From the cell containing the given text, extract its center point as [x, y] coordinate. 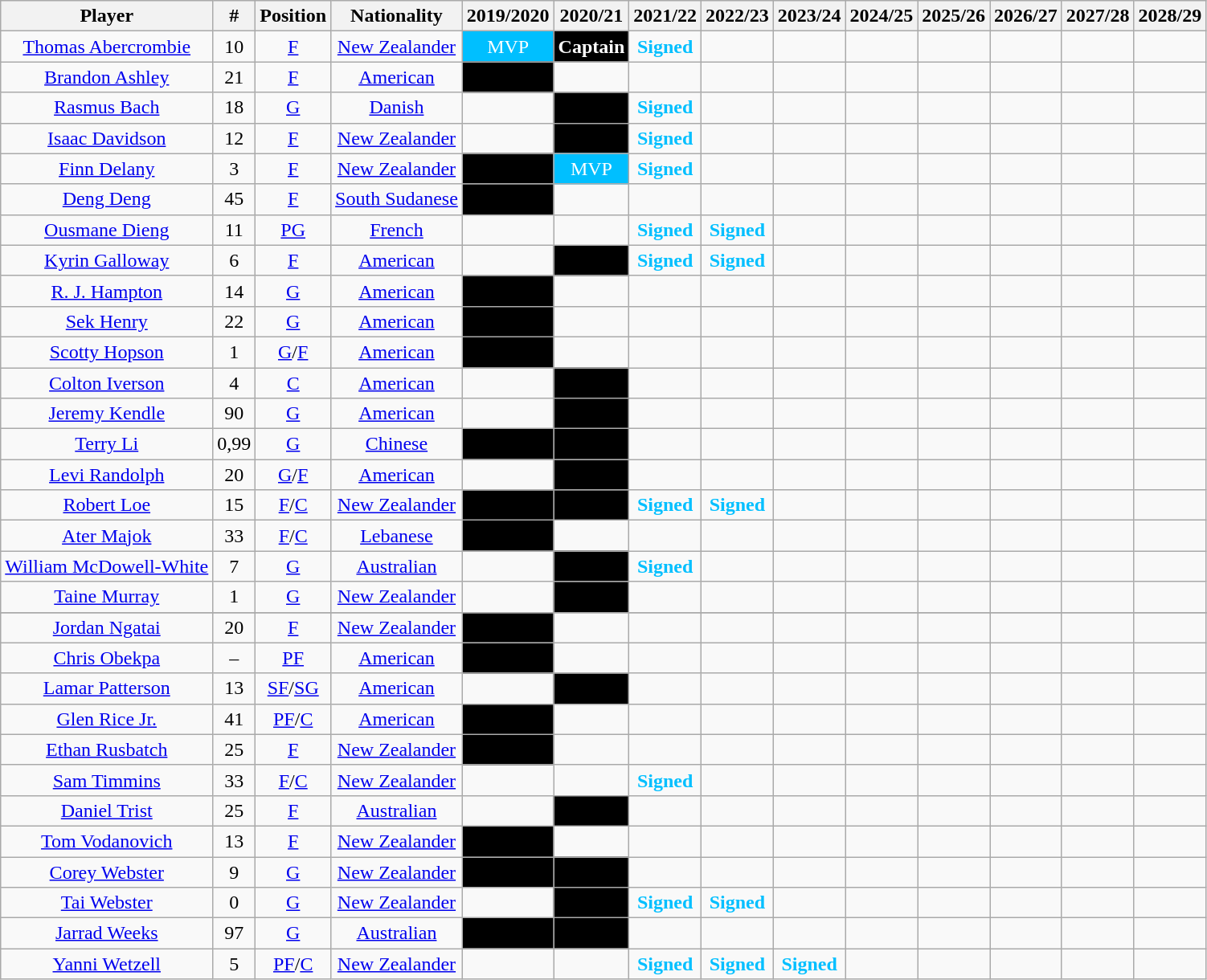
21 [235, 77]
Taine Murray [107, 597]
14 [235, 291]
Sek Henry [107, 321]
Jarrad Weeks [107, 933]
0,99 [235, 444]
7 [235, 566]
Ousmane Dieng [107, 230]
Scotty Hopson [107, 352]
Danish [397, 108]
Jordan Ngatai [107, 627]
Thomas Abercrombie [107, 47]
# [235, 16]
97 [235, 933]
2027/28 [1098, 16]
Brandon Ashley [107, 77]
Captain [591, 47]
4 [235, 383]
Corey Webster [107, 872]
0 [235, 903]
Rasmus Bach [107, 108]
Chinese [397, 444]
90 [235, 414]
18 [235, 108]
Finn Delany [107, 169]
2025/26 [954, 16]
Isaac Davidson [107, 138]
Lebanese [397, 536]
10 [235, 47]
PF [293, 658]
Colton Iverson [107, 383]
2024/25 [882, 16]
2020/21 [591, 16]
C [293, 383]
41 [235, 719]
Terry Li [107, 444]
Nationality [397, 16]
6 [235, 260]
Tai Webster [107, 903]
Sam Timmins [107, 780]
PG [293, 230]
15 [235, 505]
3 [235, 169]
Levi Randolph [107, 475]
Position [293, 16]
William McDowell-White [107, 566]
Robert Loe [107, 505]
Deng Deng [107, 199]
45 [235, 199]
South Sudanese [397, 199]
2026/27 [1026, 16]
2019/2020 [508, 16]
– [235, 658]
Jeremy Kendle [107, 414]
2028/29 [1170, 16]
Ater Majok [107, 536]
2021/22 [665, 16]
Chris Obekpa [107, 658]
Lamar Patterson [107, 688]
2022/23 [738, 16]
French [397, 230]
22 [235, 321]
2023/24 [809, 16]
Kyrin Galloway [107, 260]
Yanni Wetzell [107, 964]
SF/SG [293, 688]
5 [235, 964]
11 [235, 230]
Tom Vodanovich [107, 841]
Ethan Rusbatch [107, 749]
9 [235, 872]
R. J. Hampton [107, 291]
Glen Rice Jr. [107, 719]
Daniel Trist [107, 811]
12 [235, 138]
